Extract the (x, y) coordinate from the center of the cell holding the provided text.  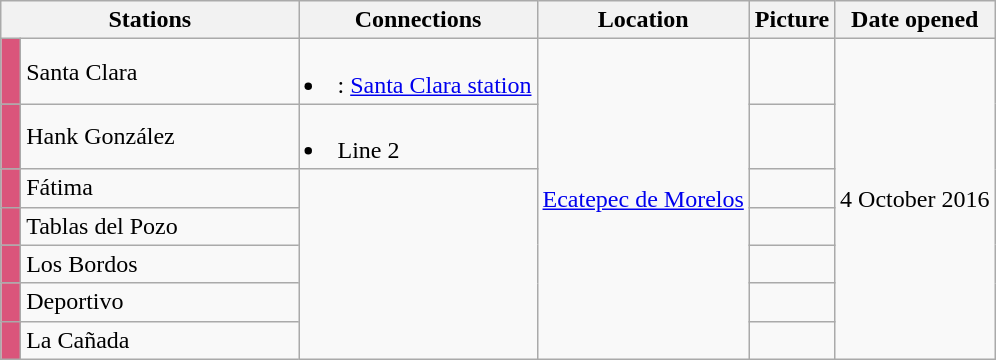
: Santa Clara station (418, 72)
Location (643, 20)
Picture (792, 20)
Deportivo (160, 302)
Los Bordos (160, 264)
Connections (418, 20)
Ecatepec de Morelos (643, 199)
Hank González (160, 136)
4 October 2016 (915, 199)
Stations (150, 20)
Fátima (160, 188)
La Cañada (160, 340)
Line 2 (418, 136)
Santa Clara (160, 72)
Date opened (915, 20)
Tablas del Pozo (160, 226)
